Capture the cell that displays the provided text and extract its [X, Y] central coordinate. 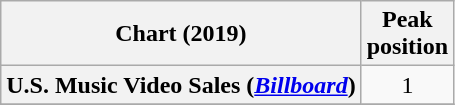
Chart (2019) [181, 34]
1 [407, 85]
Peakposition [407, 34]
U.S. Music Video Sales (Billboard) [181, 85]
